Find where the given text appears and provide that cell's center as [x, y] coordinate. 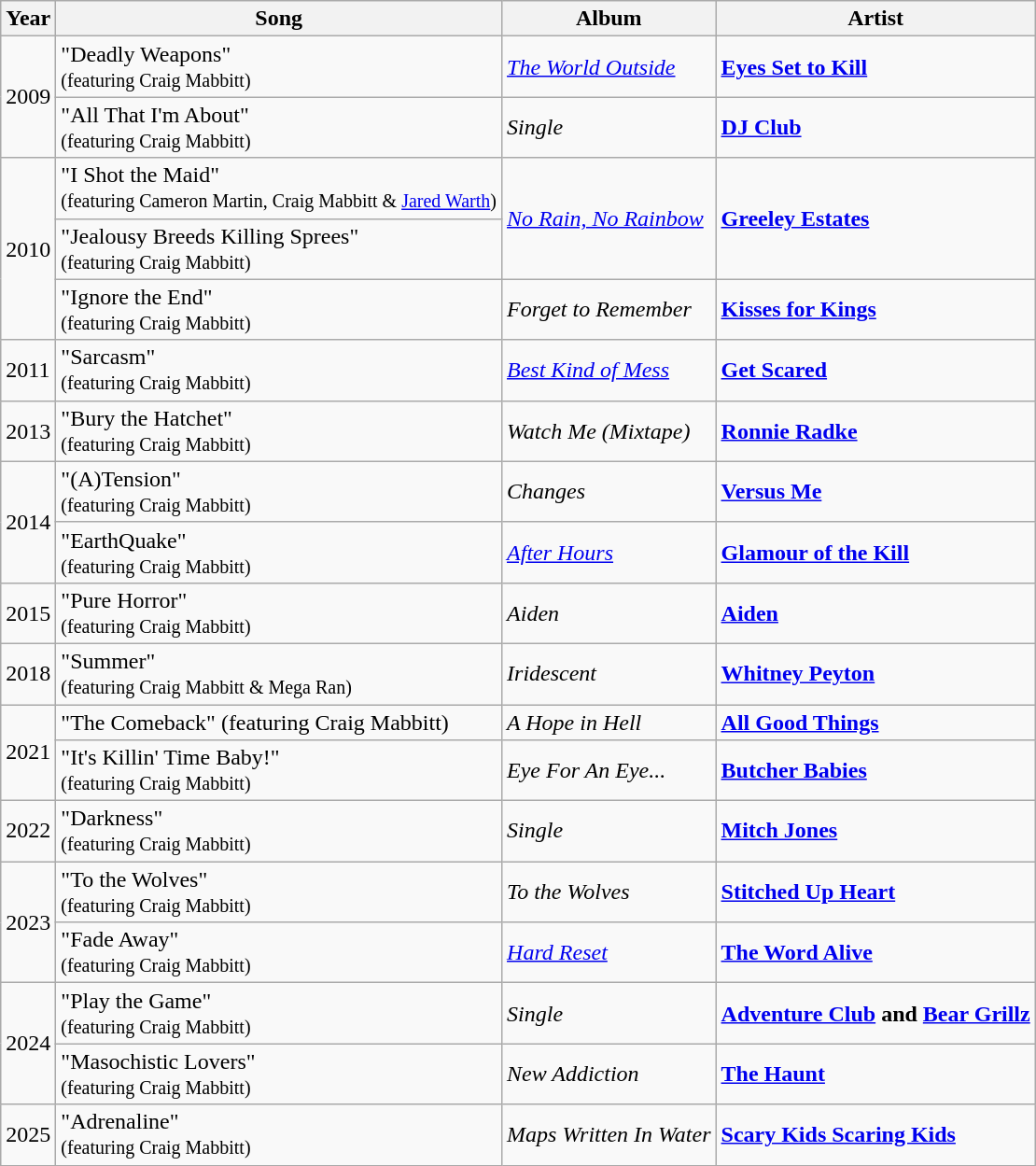
"Masochistic Lovers"(featuring Craig Mabbitt) [279, 1074]
Whitney Peyton [875, 674]
2015 [28, 612]
"EarthQuake"(featuring Craig Mabbitt) [279, 553]
"Play the Game"(featuring Craig Mabbitt) [279, 1014]
"Pure Horror"(featuring Craig Mabbitt) [279, 612]
To the Wolves [609, 892]
"Darkness"(featuring Craig Mabbitt) [279, 831]
Album [609, 19]
Kisses for Kings [875, 310]
The Haunt [875, 1074]
A Hope in Hell [609, 722]
"Summer"(featuring Craig Mabbitt & Mega Ran) [279, 674]
Year [28, 19]
New Addiction [609, 1074]
2025 [28, 1135]
The World Outside [609, 67]
Forget to Remember [609, 310]
"Deadly Weapons"(featuring Craig Mabbitt) [279, 67]
"Sarcasm"(featuring Craig Mabbitt) [279, 370]
2009 [28, 97]
2013 [28, 431]
2018 [28, 674]
Ronnie Radke [875, 431]
Best Kind of Mess [609, 370]
2023 [28, 922]
Adventure Club and Bear Grillz [875, 1014]
Get Scared [875, 370]
"All That I'm About"(featuring Craig Mabbitt) [279, 127]
Maps Written In Water [609, 1135]
Hard Reset [609, 952]
Scary Kids Scaring Kids [875, 1135]
Eyes Set to Kill [875, 67]
"Ignore the End"(featuring Craig Mabbitt) [279, 310]
Iridescent [609, 674]
"Bury the Hatchet"(featuring Craig Mabbitt) [279, 431]
2024 [28, 1044]
"(A)Tension"(featuring Craig Mabbitt) [279, 491]
"The Comeback" (featuring Craig Mabbitt) [279, 722]
Changes [609, 491]
No Rain, No Rainbow [609, 218]
"Fade Away"(featuring Craig Mabbitt) [279, 952]
Song [279, 19]
2022 [28, 831]
Artist [875, 19]
"I Shot the Maid"(featuring Cameron Martin, Craig Mabbitt & Jared Warth) [279, 189]
The Word Alive [875, 952]
2014 [28, 522]
After Hours [609, 553]
"Jealousy Breeds Killing Sprees"(featuring Craig Mabbitt) [279, 248]
2010 [28, 248]
Stitched Up Heart [875, 892]
"To the Wolves"(featuring Craig Mabbitt) [279, 892]
Greeley Estates [875, 218]
Mitch Jones [875, 831]
Glamour of the Kill [875, 553]
DJ Club [875, 127]
Versus Me [875, 491]
All Good Things [875, 722]
2021 [28, 752]
"It's Killin' Time Baby!"(featuring Craig Mabbitt) [279, 771]
Butcher Babies [875, 771]
2011 [28, 370]
Watch Me (Mixtape) [609, 431]
"Adrenaline"(featuring Craig Mabbitt) [279, 1135]
Eye For An Eye... [609, 771]
